Provide the [x, y] coordinate of the cell's center where the given text is located.  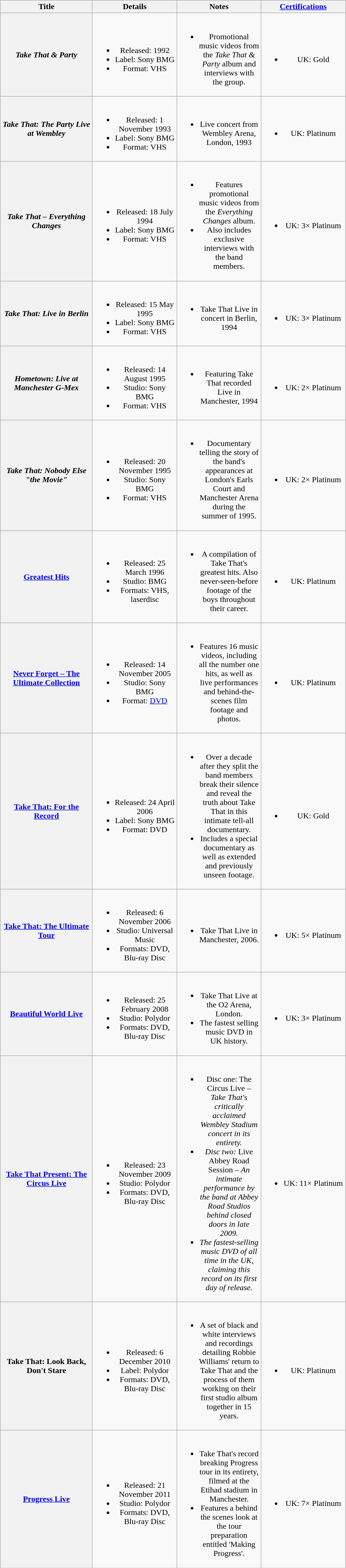
Greatest Hits [46, 576]
Released: 25 March 1996Studio: BMG Formats: VHS, laserdisc [135, 576]
Released: 24 April 2006Label: Sony BMG Format: DVD [135, 811]
Released: 25 February 2008Studio: Polydor Formats: DVD, Blu-ray Disc [135, 1014]
Take That & Party [46, 55]
Notes [219, 7]
Take That Live at the O2 Arena, London.The fastest selling music DVD in UK history. [219, 1014]
Released: 6 December 2010Label: Polydor Formats: DVD, Blu-ray Disc [135, 1366]
Released: 1992Label: Sony BMG Format: VHS [135, 55]
Take That: The Ultimate Tour [46, 930]
Released: 21 November 2011Studio: PolydorFormats: DVD, Blu-ray Disc [135, 1499]
Released: 23 November 2009Studio: PolydorFormats: DVD, Blu-ray Disc [135, 1179]
Live concert from Wembley Arena, London, 1993 [219, 129]
Released: 14 August 1995Studio: Sony BMG Format: VHS [135, 383]
Beautiful World Live [46, 1014]
Released: 15 May 1995Label: Sony BMG Format: VHS [135, 313]
Released: 18 July 1994Label: Sony BMG Format: VHS [135, 221]
Take That: The Party Live at Wembley [46, 129]
Take That: For the Record [46, 811]
Title [46, 7]
Take That Present: The Circus Live [46, 1179]
Take That Live in Manchester, 2006. [219, 930]
Features 16 music videos, including all the number one hits, as well as live performances and behind-the-scenes film footage and photos. [219, 678]
Certifications [303, 7]
Never Forget – The Ultimate Collection [46, 678]
Released: 20 November 1995Studio: Sony BMG Format: VHS [135, 475]
Take That: Look Back, Don't Stare [46, 1366]
Progress Live [46, 1499]
Features promotional music videos from the Everything Changes album.Also includes exclusive interviews with the band members. [219, 221]
UK: 11× Platinum [303, 1179]
Details [135, 7]
Hometown: Live at Manchester G-Mex [46, 383]
Documentary telling the story of the band's appearances at London's Earls Court and Manchester Arena during the summer of 1995. [219, 475]
Take That: Nobody Else "the Movie" [46, 475]
Featuring Take That recorded Live in Manchester, 1994 [219, 383]
UK: 7× Platinum [303, 1499]
Released: 1 November 1993Label: Sony BMG Format: VHS [135, 129]
Released: 6 November 2006Studio: Universal Music Formats: DVD, Blu-ray Disc [135, 930]
Released: 14 November 2005Studio: Sony BMG Format: DVD [135, 678]
Take That: Live in Berlin [46, 313]
Take That – Everything Changes [46, 221]
A compilation of Take That's greatest hits. Also never-seen-before footage of the boys throughout their career. [219, 576]
Take That Live in concert in Berlin, 1994 [219, 313]
UK: 5× Platinum [303, 930]
Promotional music videos from the Take That & Party album and interviews with the group. [219, 55]
